Return the (x, y) coordinate for the center point of the cell that contains the specified text.  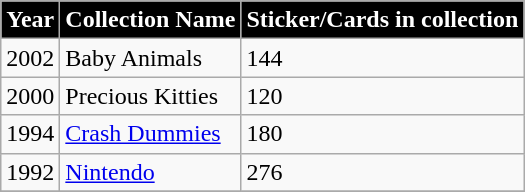
2002 (30, 58)
Collection Name (150, 20)
276 (382, 172)
144 (382, 58)
180 (382, 134)
120 (382, 96)
Crash Dummies (150, 134)
1994 (30, 134)
2000 (30, 96)
Year (30, 20)
Precious Kitties (150, 96)
1992 (30, 172)
Nintendo (150, 172)
Sticker/Cards in collection (382, 20)
Baby Animals (150, 58)
